Determine the (X, Y) coordinate at the center of the cell enclosing the given text.  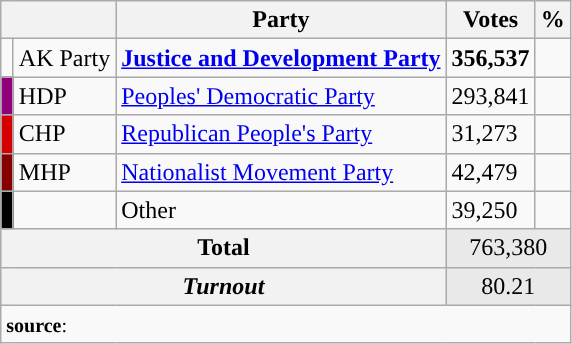
293,841 (490, 96)
Nationalist Movement Party (281, 172)
Justice and Development Party (281, 58)
source: (286, 324)
Votes (490, 20)
Other (281, 210)
80.21 (508, 286)
42,479 (490, 172)
763,380 (508, 248)
MHP (64, 172)
HDP (64, 96)
Peoples' Democratic Party (281, 96)
31,273 (490, 134)
39,250 (490, 210)
% (552, 20)
Party (281, 20)
Total (224, 248)
CHP (64, 134)
356,537 (490, 58)
Turnout (224, 286)
AK Party (64, 58)
Republican People's Party (281, 134)
